Determine the [x, y] coordinate at the center of the cell enclosing the given text.  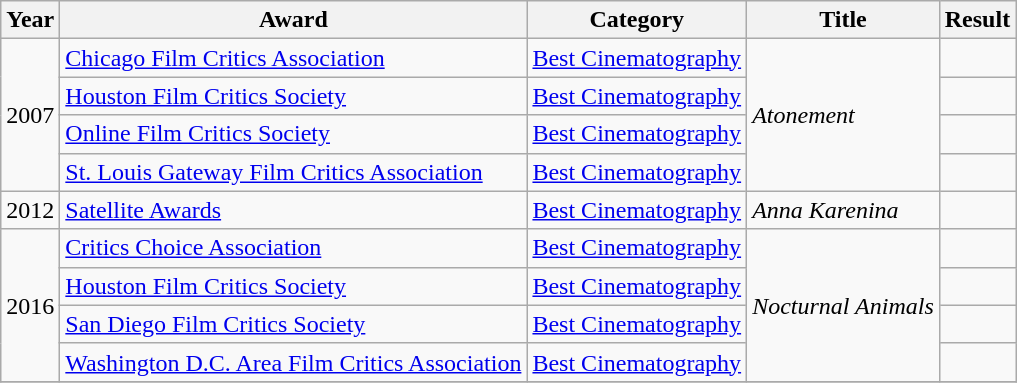
Anna Karenina [844, 210]
Online Film Critics Society [294, 134]
Nocturnal Animals [844, 305]
Atonement [844, 115]
St. Louis Gateway Film Critics Association [294, 172]
Year [30, 20]
2016 [30, 305]
Critics Choice Association [294, 248]
San Diego Film Critics Society [294, 324]
Result [977, 20]
Title [844, 20]
Chicago Film Critics Association [294, 58]
2007 [30, 115]
2012 [30, 210]
Washington D.C. Area Film Critics Association [294, 362]
Award [294, 20]
Category [637, 20]
Satellite Awards [294, 210]
